Identify which cell holds the provided text, then report its (X, Y) central coordinate. 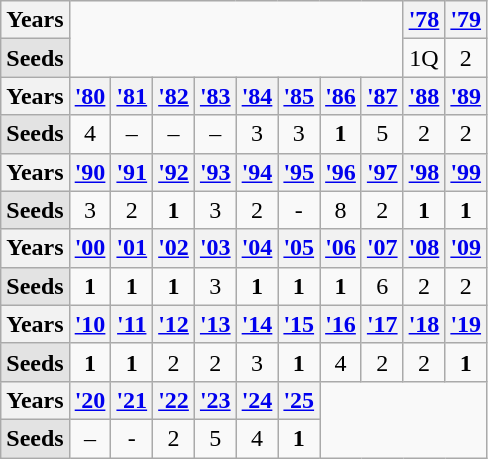
'18 (424, 324)
'86 (341, 96)
'14 (257, 324)
'79 (466, 20)
'06 (341, 248)
'95 (299, 172)
'93 (215, 172)
'99 (466, 172)
'82 (174, 96)
'10 (90, 324)
1Q (424, 58)
'07 (382, 248)
'22 (174, 400)
'13 (215, 324)
'03 (215, 248)
'02 (174, 248)
'97 (382, 172)
'96 (341, 172)
8 (341, 210)
'19 (466, 324)
'24 (257, 400)
'15 (299, 324)
'20 (90, 400)
'16 (341, 324)
'17 (382, 324)
'25 (299, 400)
'89 (466, 96)
'87 (382, 96)
'11 (132, 324)
'80 (90, 96)
'21 (132, 400)
'05 (299, 248)
'90 (90, 172)
'84 (257, 96)
'08 (424, 248)
'81 (132, 96)
'91 (132, 172)
'85 (299, 96)
'88 (424, 96)
'23 (215, 400)
'98 (424, 172)
'04 (257, 248)
6 (382, 286)
'94 (257, 172)
'01 (132, 248)
'78 (424, 20)
'83 (215, 96)
'12 (174, 324)
'00 (90, 248)
'09 (466, 248)
'92 (174, 172)
